Output the (x, y) coordinate of the center of the cell containing the given text.  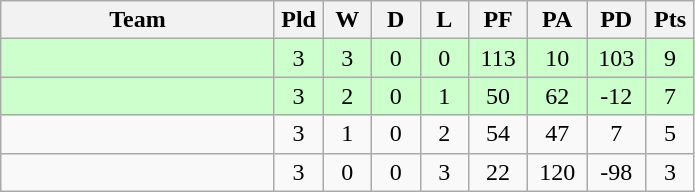
PD (616, 20)
120 (558, 172)
5 (670, 134)
PF (498, 20)
113 (498, 58)
L (444, 20)
54 (498, 134)
Team (138, 20)
-98 (616, 172)
10 (558, 58)
Pts (670, 20)
Pld (298, 20)
22 (498, 172)
47 (558, 134)
62 (558, 96)
103 (616, 58)
9 (670, 58)
50 (498, 96)
D (396, 20)
W (348, 20)
-12 (616, 96)
PA (558, 20)
